Detect which cell encompasses the target text, then output its (x, y) center coordinate. 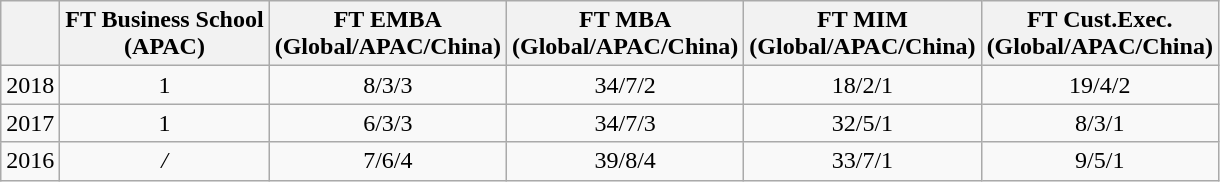
9/5/1 (1100, 161)
FT MBA(Global/APAC/China) (624, 34)
34/7/2 (624, 85)
39/8/4 (624, 161)
33/7/1 (862, 161)
32/5/1 (862, 123)
7/6/4 (388, 161)
FT EMBA(Global/APAC/China) (388, 34)
2018 (30, 85)
FT Cust.Exec.(Global/APAC/China) (1100, 34)
34/7/3 (624, 123)
8/3/1 (1100, 123)
6/3/3 (388, 123)
/ (164, 161)
2016 (30, 161)
2017 (30, 123)
8/3/3 (388, 85)
FT Business School(APAC) (164, 34)
18/2/1 (862, 85)
FT MIM(Global/APAC/China) (862, 34)
19/4/2 (1100, 85)
